For the text-containing cell, return its midpoint in (X, Y) coordinate format. 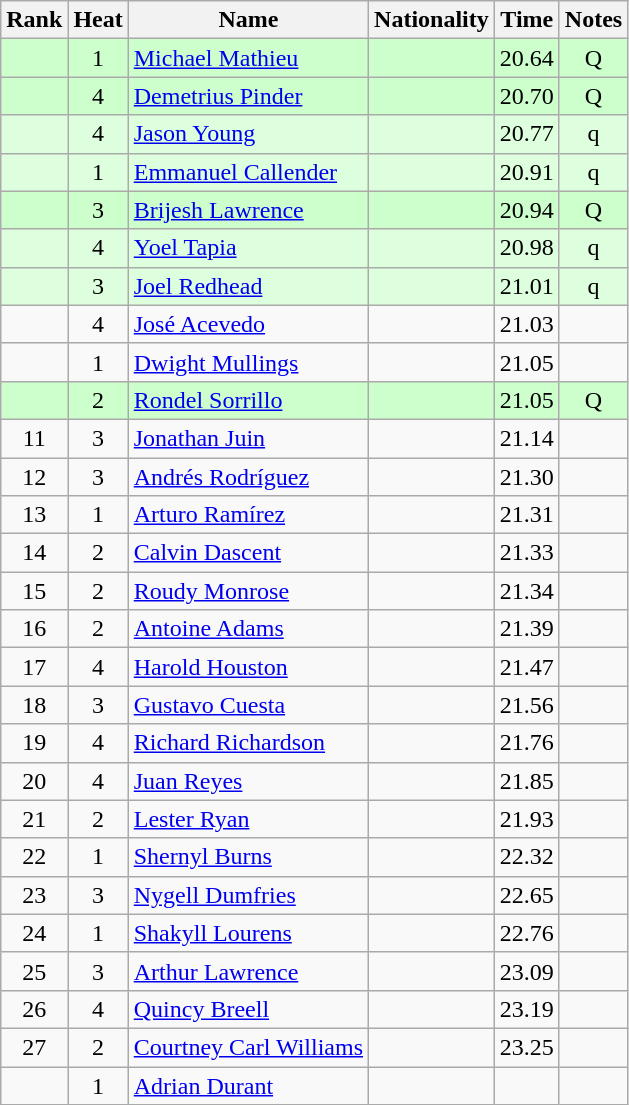
20.77 (526, 134)
Shakyll Lourens (248, 933)
23 (34, 895)
Antoine Adams (248, 629)
25 (34, 971)
21.03 (526, 324)
Andrés Rodríguez (248, 477)
Rank (34, 20)
Roudy Monrose (248, 591)
Demetrius Pinder (248, 96)
21.34 (526, 591)
14 (34, 553)
17 (34, 667)
27 (34, 1047)
21.85 (526, 781)
23.25 (526, 1047)
Notes (593, 20)
21.01 (526, 286)
José Acevedo (248, 324)
22.32 (526, 857)
Name (248, 20)
12 (34, 477)
24 (34, 933)
16 (34, 629)
22.76 (526, 933)
Shernyl Burns (248, 857)
Gustavo Cuesta (248, 705)
20.64 (526, 58)
Jonathan Juin (248, 438)
22 (34, 857)
Rondel Sorrillo (248, 400)
23.19 (526, 1009)
Joel Redhead (248, 286)
Nationality (432, 20)
20.91 (526, 172)
21.33 (526, 553)
26 (34, 1009)
Time (526, 20)
Richard Richardson (248, 743)
Lester Ryan (248, 819)
20.98 (526, 248)
Adrian Durant (248, 1085)
21.56 (526, 705)
21.39 (526, 629)
Arthur Lawrence (248, 971)
23.09 (526, 971)
18 (34, 705)
Emmanuel Callender (248, 172)
20 (34, 781)
Jason Young (248, 134)
21.30 (526, 477)
Dwight Mullings (248, 362)
Courtney Carl Williams (248, 1047)
21.93 (526, 819)
21.47 (526, 667)
Nygell Dumfries (248, 895)
Yoel Tapia (248, 248)
Calvin Dascent (248, 553)
21.76 (526, 743)
13 (34, 515)
Michael Mathieu (248, 58)
15 (34, 591)
Brijesh Lawrence (248, 210)
20.94 (526, 210)
11 (34, 438)
Harold Houston (248, 667)
Arturo Ramírez (248, 515)
20.70 (526, 96)
21.14 (526, 438)
21 (34, 819)
Juan Reyes (248, 781)
21.31 (526, 515)
Heat (98, 20)
Quincy Breell (248, 1009)
22.65 (526, 895)
19 (34, 743)
